For the text-containing cell, return its midpoint in (X, Y) coordinate format. 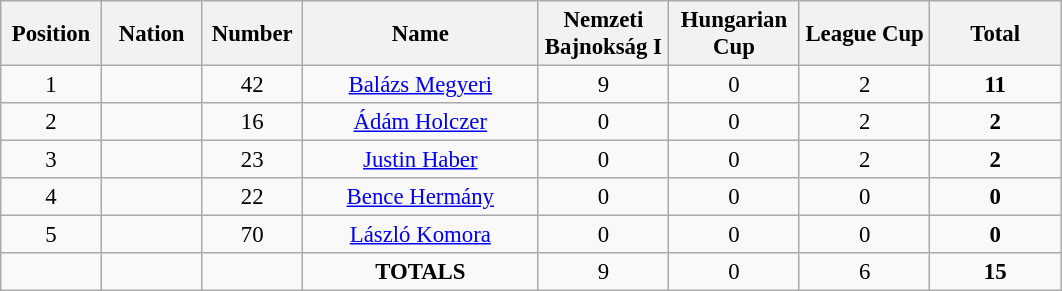
1 (52, 85)
Number (252, 34)
László Komora (421, 235)
22 (252, 197)
42 (252, 85)
4 (52, 197)
5 (52, 235)
Balázs Megyeri (421, 85)
Nemzeti Bajnokság I (604, 34)
Total (996, 34)
3 (52, 160)
Name (421, 34)
Justin Haber (421, 160)
16 (252, 122)
70 (252, 235)
23 (252, 160)
Bence Hermány (421, 197)
Hungarian Cup (734, 34)
League Cup (864, 34)
9 (604, 85)
Position (52, 34)
11 (996, 85)
Nation (152, 34)
Ádám Holczer (421, 122)
